Return the [X, Y] coordinate for the center point of the cell that contains the specified text.  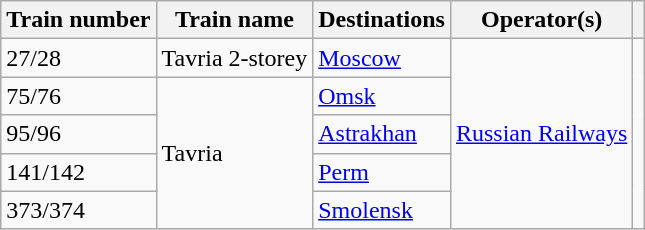
27/28 [78, 58]
Destinations [382, 20]
Russian Railways [541, 134]
141/142 [78, 172]
Train number [78, 20]
Smolensk [382, 210]
Operator(s) [541, 20]
Moscow [382, 58]
Omsk [382, 96]
373/374 [78, 210]
Tavria 2-storey [234, 58]
Train name [234, 20]
Astrakhan [382, 134]
Tavria [234, 153]
75/76 [78, 96]
Perm [382, 172]
95/96 [78, 134]
